From the cell containing the given text, extract its center point as (X, Y) coordinate. 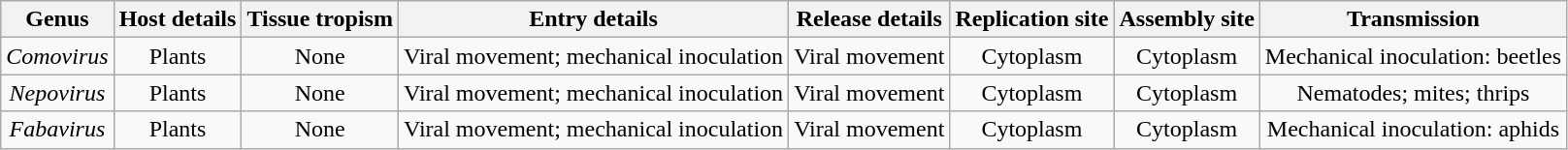
Mechanical inoculation: beetles (1413, 56)
Release details (869, 19)
Assembly site (1187, 19)
Tissue tropism (320, 19)
Transmission (1413, 19)
Replication site (1032, 19)
Mechanical inoculation: aphids (1413, 130)
Host details (178, 19)
Nematodes; mites; thrips (1413, 93)
Comovirus (57, 56)
Nepovirus (57, 93)
Entry details (593, 19)
Genus (57, 19)
Fabavirus (57, 130)
